For the text-containing cell, return its midpoint in (x, y) coordinate format. 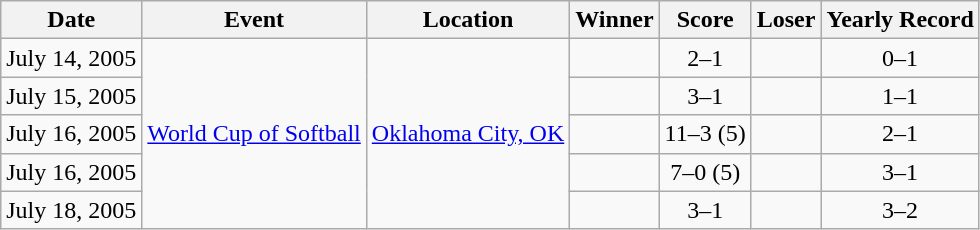
Event (254, 20)
World Cup of Softball (254, 134)
July 14, 2005 (72, 58)
Loser (786, 20)
11–3 (5) (705, 134)
Location (468, 20)
7–0 (5) (705, 172)
0–1 (900, 58)
Score (705, 20)
July 15, 2005 (72, 96)
Winner (614, 20)
Date (72, 20)
1–1 (900, 96)
3–2 (900, 210)
Yearly Record (900, 20)
July 18, 2005 (72, 210)
Oklahoma City, OK (468, 134)
